From the cell containing the given text, extract its center point as [X, Y] coordinate. 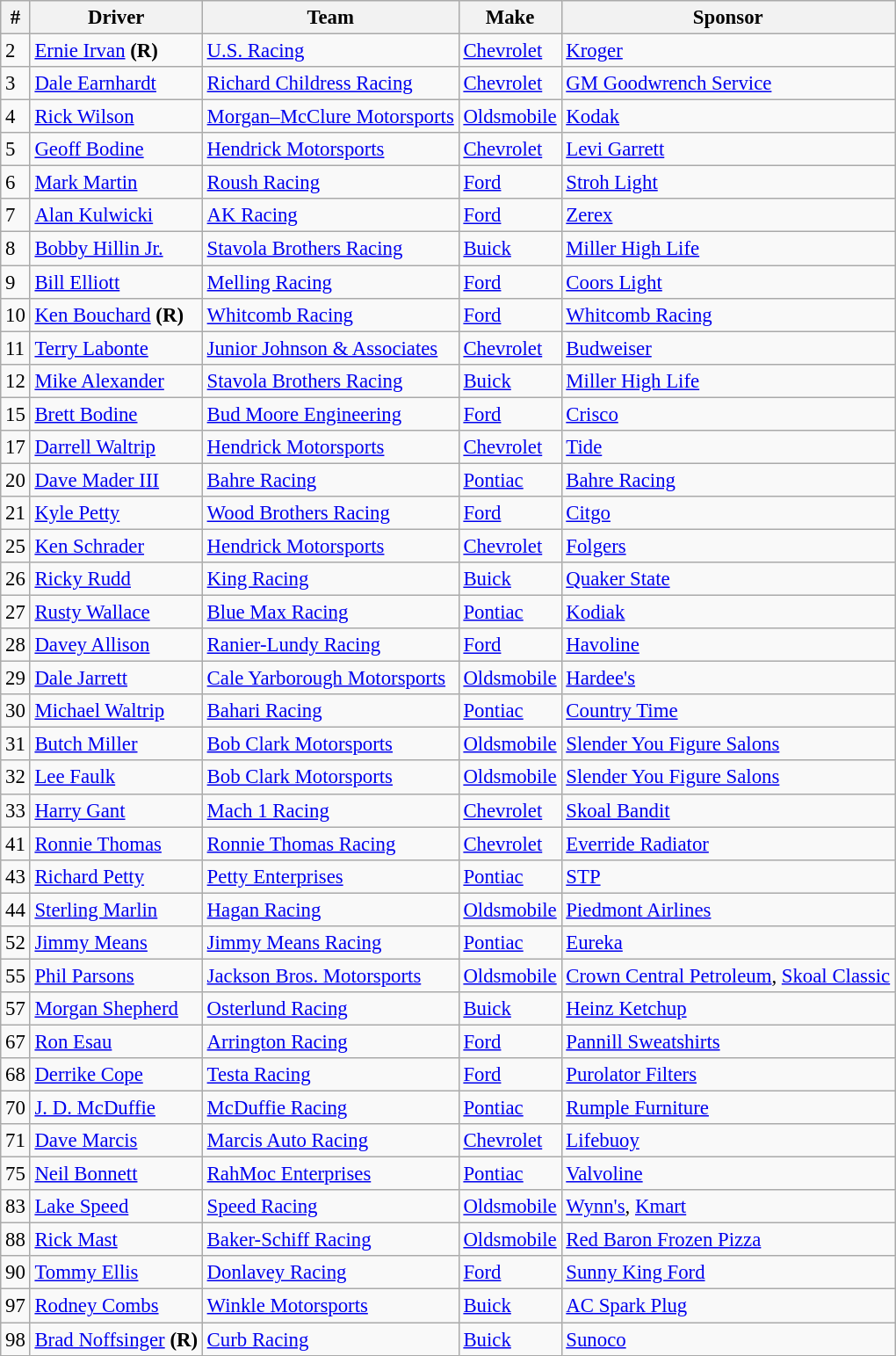
STP [728, 876]
75 [16, 1174]
Lee Faulk [116, 778]
28 [16, 645]
Michael Waltrip [116, 711]
Stroh Light [728, 183]
Dave Marcis [116, 1141]
Folgers [728, 546]
Zerex [728, 215]
AC Spark Plug [728, 1306]
# [16, 18]
Davey Allison [116, 645]
Neil Bonnett [116, 1174]
Purolator Filters [728, 1075]
Sunoco [728, 1339]
Team [330, 18]
Baker-Schiff Racing [330, 1240]
57 [16, 1009]
Melling Racing [330, 282]
Ken Schrader [116, 546]
Sterling Marlin [116, 910]
Speed Racing [330, 1207]
Quaker State [728, 579]
Geoff Bodine [116, 149]
Rodney Combs [116, 1306]
Hardee's [728, 678]
52 [16, 943]
Morgan–McClure Motorsports [330, 117]
20 [16, 480]
17 [16, 447]
Rusty Wallace [116, 613]
88 [16, 1240]
Ricky Rudd [116, 579]
GM Goodwrench Service [728, 83]
41 [16, 844]
Butch Miller [116, 744]
Lifebuoy [728, 1141]
3 [16, 83]
Richard Childress Racing [330, 83]
70 [16, 1108]
Kodiak [728, 613]
Bahari Racing [330, 711]
Richard Petty [116, 876]
10 [16, 315]
Budweiser [728, 348]
98 [16, 1339]
Crisco [728, 414]
AK Racing [330, 215]
Ernie Irvan (R) [116, 51]
Blue Max Racing [330, 613]
Mike Alexander [116, 381]
U.S. Racing [330, 51]
Make [509, 18]
Mark Martin [116, 183]
68 [16, 1075]
Marcis Auto Racing [330, 1141]
Dave Mader III [116, 480]
26 [16, 579]
30 [16, 711]
32 [16, 778]
Tide [728, 447]
Ron Esau [116, 1041]
6 [16, 183]
Curb Racing [330, 1339]
Ken Bouchard (R) [116, 315]
7 [16, 215]
Cale Yarborough Motorsports [330, 678]
8 [16, 249]
Bobby Hillin Jr. [116, 249]
Rick Mast [116, 1240]
Donlavey Racing [330, 1273]
Ronnie Thomas [116, 844]
Jimmy Means Racing [330, 943]
Country Time [728, 711]
Driver [116, 18]
Junior Johnson & Associates [330, 348]
Sunny King Ford [728, 1273]
Dale Jarrett [116, 678]
Petty Enterprises [330, 876]
29 [16, 678]
Dale Earnhardt [116, 83]
Kodak [728, 117]
2 [16, 51]
McDuffie Racing [330, 1108]
Mach 1 Racing [330, 810]
Levi Garrett [728, 149]
Coors Light [728, 282]
Wynn's, Kmart [728, 1207]
Kroger [728, 51]
44 [16, 910]
31 [16, 744]
12 [16, 381]
Sponsor [728, 18]
Bud Moore Engineering [330, 414]
Wood Brothers Racing [330, 513]
Eureka [728, 943]
Crown Central Petroleum, Skoal Classic [728, 975]
Rumple Furniture [728, 1108]
11 [16, 348]
21 [16, 513]
90 [16, 1273]
15 [16, 414]
Roush Racing [330, 183]
27 [16, 613]
Lake Speed [116, 1207]
Rick Wilson [116, 117]
Kyle Petty [116, 513]
Arrington Racing [330, 1041]
Ronnie Thomas Racing [330, 844]
43 [16, 876]
Phil Parsons [116, 975]
Brad Noffsinger (R) [116, 1339]
Osterlund Racing [330, 1009]
Skoal Bandit [728, 810]
Testa Racing [330, 1075]
Havoline [728, 645]
67 [16, 1041]
25 [16, 546]
Alan Kulwicki [116, 215]
Red Baron Frozen Pizza [728, 1240]
Citgo [728, 513]
J. D. McDuffie [116, 1108]
Jimmy Means [116, 943]
5 [16, 149]
Darrell Waltrip [116, 447]
Tommy Ellis [116, 1273]
33 [16, 810]
Valvoline [728, 1174]
Terry Labonte [116, 348]
Jackson Bros. Motorsports [330, 975]
Everride Radiator [728, 844]
97 [16, 1306]
Piedmont Airlines [728, 910]
Bill Elliott [116, 282]
Morgan Shepherd [116, 1009]
83 [16, 1207]
55 [16, 975]
Hagan Racing [330, 910]
Harry Gant [116, 810]
Derrike Cope [116, 1075]
4 [16, 117]
King Racing [330, 579]
Brett Bodine [116, 414]
71 [16, 1141]
Winkle Motorsports [330, 1306]
Pannill Sweatshirts [728, 1041]
RahMoc Enterprises [330, 1174]
Heinz Ketchup [728, 1009]
Ranier-Lundy Racing [330, 645]
9 [16, 282]
